Find where the given text appears and provide that cell's center as [X, Y] coordinate. 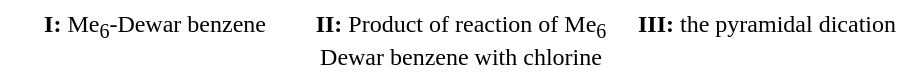
III: the pyramidal dication [768, 40]
I: Me6-Dewar benzene [156, 40]
II: Product of reaction of Me6 Dewar benzene with chlorine [462, 40]
